Capture the cell that displays the provided text and extract its [X, Y] central coordinate. 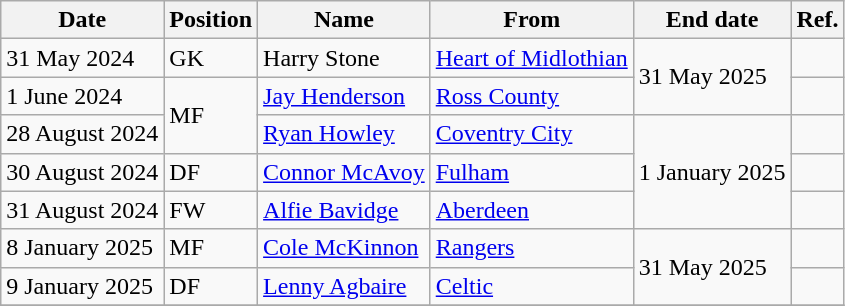
From [532, 20]
FW [211, 210]
31 August 2024 [82, 210]
Connor McAvoy [344, 172]
Harry Stone [344, 58]
Cole McKinnon [344, 248]
Fulham [532, 172]
Coventry City [532, 134]
28 August 2024 [82, 134]
Date [82, 20]
31 May 2024 [82, 58]
Rangers [532, 248]
GK [211, 58]
30 August 2024 [82, 172]
Lenny Agbaire [344, 286]
Alfie Bavidge [344, 210]
Jay Henderson [344, 96]
1 June 2024 [82, 96]
Ryan Howley [344, 134]
Celtic [532, 286]
End date [712, 20]
9 January 2025 [82, 286]
Aberdeen [532, 210]
8 January 2025 [82, 248]
Name [344, 20]
Heart of Midlothian [532, 58]
Position [211, 20]
Ref. [818, 20]
Ross County [532, 96]
1 January 2025 [712, 172]
